Extract the (X, Y) coordinate from the center of the cell holding the provided text.  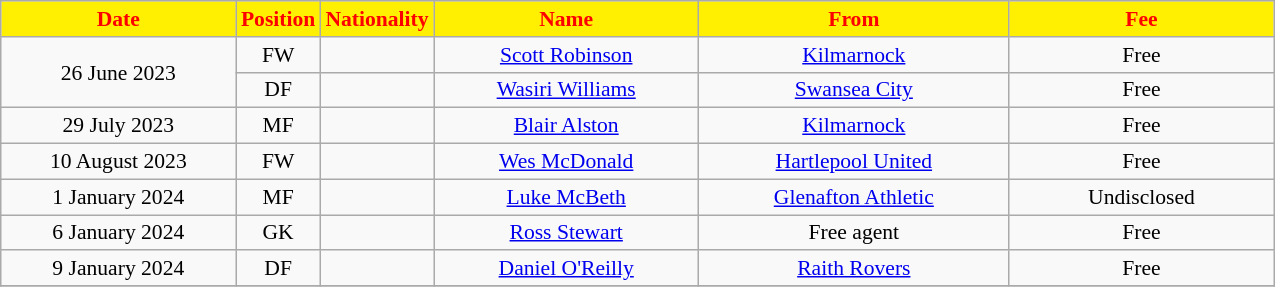
Free agent (854, 233)
Wes McDonald (566, 162)
1 January 2024 (118, 197)
6 January 2024 (118, 233)
9 January 2024 (118, 269)
Raith Rovers (854, 269)
Blair Alston (566, 126)
Position (278, 19)
10 August 2023 (118, 162)
From (854, 19)
Undisclosed (1142, 197)
Daniel O'Reilly (566, 269)
Ross Stewart (566, 233)
Date (118, 19)
Luke McBeth (566, 197)
Hartlepool United (854, 162)
Wasiri Williams (566, 90)
29 July 2023 (118, 126)
Swansea City (854, 90)
Name (566, 19)
26 June 2023 (118, 72)
GK (278, 233)
Nationality (376, 19)
Fee (1142, 19)
Glenafton Athletic (854, 197)
Scott Robinson (566, 55)
